From the cell containing the given text, extract its center point as [X, Y] coordinate. 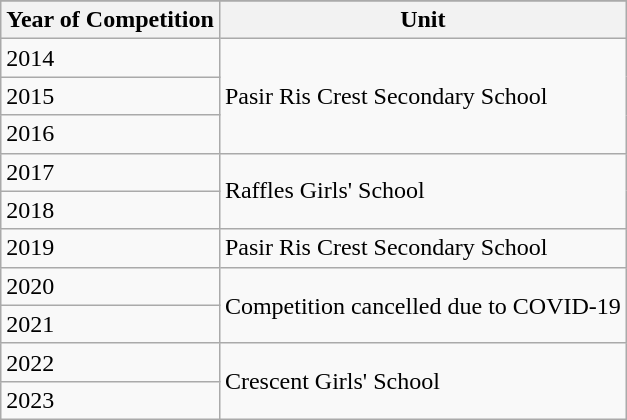
2017 [110, 172]
2015 [110, 96]
2022 [110, 362]
Year of Competition [110, 20]
Competition cancelled due to COVID-19 [422, 305]
Crescent Girls' School [422, 381]
2018 [110, 210]
2014 [110, 58]
Unit [422, 20]
2019 [110, 248]
2020 [110, 286]
2023 [110, 400]
Raffles Girls' School [422, 191]
2016 [110, 134]
2021 [110, 324]
